Scan for the cell matching the given text and deliver its [x, y] coordinate at center. 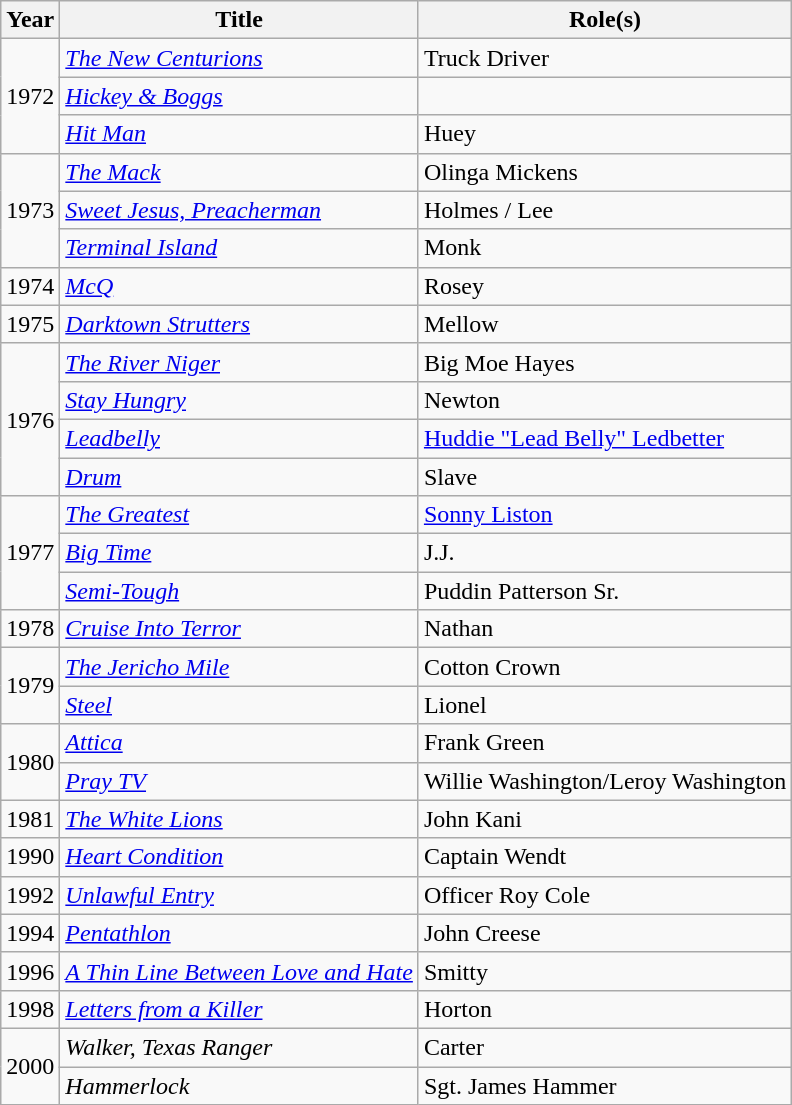
1975 [30, 324]
The River Niger [240, 362]
Puddin Patterson Sr. [604, 591]
A Thin Line Between Love and Hate [240, 971]
Semi-Tough [240, 591]
Huddie "Lead Belly" Ledbetter [604, 438]
Frank Green [604, 743]
J.J. [604, 553]
Captain Wendt [604, 857]
Walker, Texas Ranger [240, 1047]
The Greatest [240, 515]
McQ [240, 286]
Sweet Jesus, Preacherman [240, 210]
Steel [240, 705]
Huey [604, 134]
Year [30, 20]
1981 [30, 819]
1979 [30, 686]
Cotton Crown [604, 667]
Role(s) [604, 20]
Lionel [604, 705]
Monk [604, 248]
1992 [30, 895]
The New Centurions [240, 58]
Olinga Mickens [604, 172]
Drum [240, 477]
Big Moe Hayes [604, 362]
Darktown Strutters [240, 324]
Newton [604, 400]
John Creese [604, 933]
Hammerlock [240, 1085]
1977 [30, 553]
Unlawful Entry [240, 895]
Pray TV [240, 781]
Rosey [604, 286]
Sgt. James Hammer [604, 1085]
2000 [30, 1066]
Big Time [240, 553]
1978 [30, 629]
Letters from a Killer [240, 1009]
Hickey & Boggs [240, 96]
Title [240, 20]
Terminal Island [240, 248]
1996 [30, 971]
Attica [240, 743]
Hit Man [240, 134]
The Jericho Mile [240, 667]
Horton [604, 1009]
Leadbelly [240, 438]
Truck Driver [604, 58]
1998 [30, 1009]
The Mack [240, 172]
Holmes / Lee [604, 210]
Cruise Into Terror [240, 629]
Mellow [604, 324]
John Kani [604, 819]
Nathan [604, 629]
Stay Hungry [240, 400]
Heart Condition [240, 857]
Officer Roy Cole [604, 895]
1994 [30, 933]
Slave [604, 477]
The White Lions [240, 819]
Pentathlon [240, 933]
Sonny Liston [604, 515]
1980 [30, 762]
1976 [30, 419]
Willie Washington/Leroy Washington [604, 781]
1990 [30, 857]
1973 [30, 210]
Smitty [604, 971]
1974 [30, 286]
1972 [30, 96]
Carter [604, 1047]
